Capture the cell that displays the provided text and extract its [x, y] central coordinate. 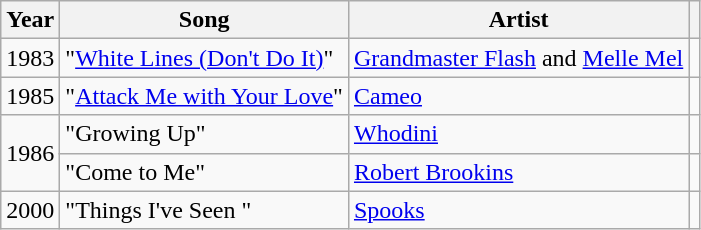
"Growing Up" [204, 134]
"White Lines (Don't Do It)" [204, 58]
Robert Brookins [518, 172]
1985 [30, 96]
2000 [30, 210]
"Things I've Seen " [204, 210]
Grandmaster Flash and Melle Mel [518, 58]
Cameo [518, 96]
"Come to Me" [204, 172]
"Attack Me with Your Love" [204, 96]
1983 [30, 58]
Year [30, 20]
Spooks [518, 210]
1986 [30, 153]
Artist [518, 20]
Whodini [518, 134]
Song [204, 20]
